For the text-containing cell, return its midpoint in (X, Y) coordinate format. 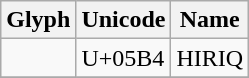
U+05B4 (124, 58)
Glyph (38, 20)
Name (210, 20)
HIRIQ (210, 58)
Unicode (124, 20)
